Detect which cell encompasses the target text, then output its (X, Y) center coordinate. 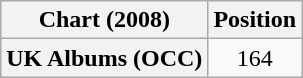
164 (255, 58)
Chart (2008) (104, 20)
Position (255, 20)
UK Albums (OCC) (104, 58)
